Find where the given text appears and provide that cell's center as (x, y) coordinate. 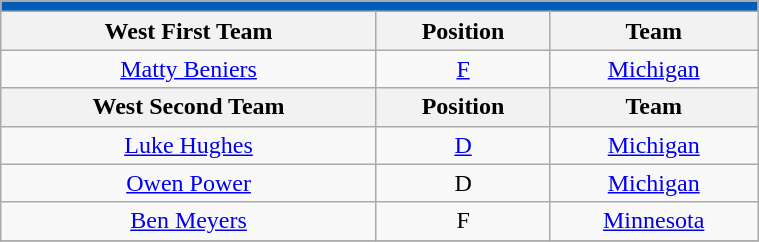
West Second Team (189, 107)
Owen Power (189, 183)
West First Team (189, 31)
Minnesota (654, 221)
Ben Meyers (189, 221)
Matty Beniers (189, 69)
Luke Hughes (189, 145)
